From the cell containing the given text, extract its center point as (X, Y) coordinate. 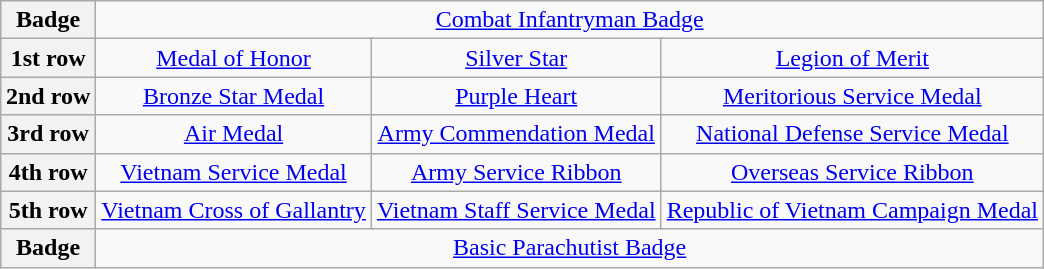
Overseas Service Ribbon (852, 172)
3rd row (48, 134)
Vietnam Staff Service Medal (516, 210)
Silver Star (516, 58)
Vietnam Service Medal (234, 172)
Bronze Star Medal (234, 96)
Air Medal (234, 134)
Republic of Vietnam Campaign Medal (852, 210)
Medal of Honor (234, 58)
5th row (48, 210)
National Defense Service Medal (852, 134)
Purple Heart (516, 96)
2nd row (48, 96)
4th row (48, 172)
Basic Parachutist Badge (570, 248)
1st row (48, 58)
Legion of Merit (852, 58)
Meritorious Service Medal (852, 96)
Army Commendation Medal (516, 134)
Army Service Ribbon (516, 172)
Combat Infantryman Badge (570, 20)
Vietnam Cross of Gallantry (234, 210)
